Find where the given text appears and provide that cell's center as (X, Y) coordinate. 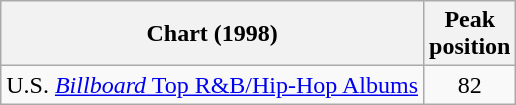
Peakposition (470, 34)
Chart (1998) (212, 34)
U.S. Billboard Top R&B/Hip-Hop Albums (212, 85)
82 (470, 85)
